From the cell containing the given text, extract its center point as [x, y] coordinate. 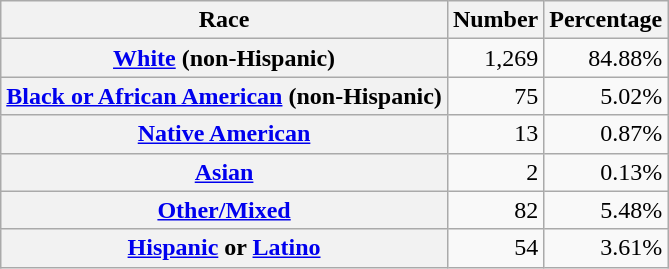
Number [495, 20]
84.88% [606, 58]
Percentage [606, 20]
0.13% [606, 172]
3.61% [606, 248]
Race [224, 20]
54 [495, 248]
2 [495, 172]
13 [495, 134]
Hispanic or Latino [224, 248]
White (non-Hispanic) [224, 58]
82 [495, 210]
5.48% [606, 210]
Native American [224, 134]
0.87% [606, 134]
1,269 [495, 58]
Other/Mixed [224, 210]
Asian [224, 172]
75 [495, 96]
Black or African American (non-Hispanic) [224, 96]
5.02% [606, 96]
